Find where the given text appears and provide that cell's center as [x, y] coordinate. 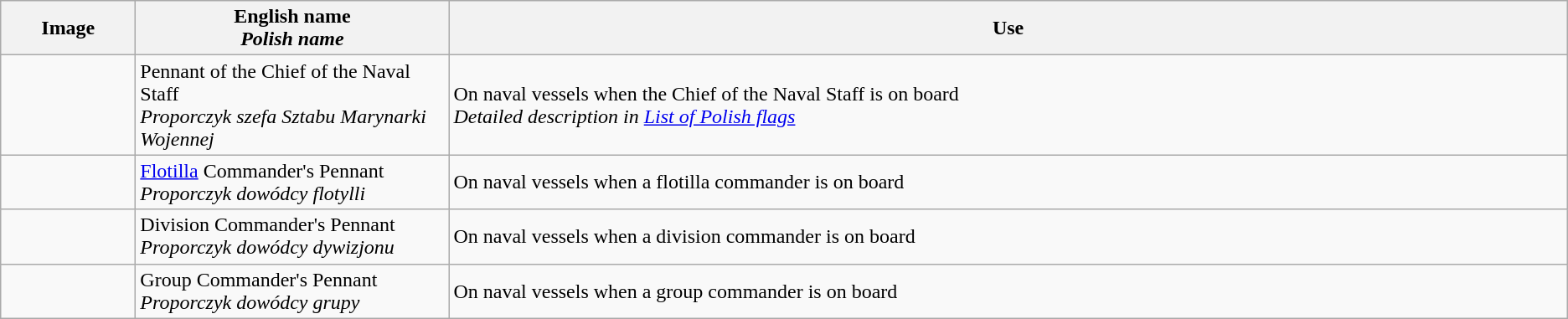
On naval vessels when a flotilla commander is on board [1008, 183]
Pennant of the Chief of the Naval Staff Proporczyk szefa Sztabu Marynarki Wojennej [292, 105]
On naval vessels when the Chief of the Naval Staff is on boardDetailed description in List of Polish flags [1008, 105]
Image [69, 28]
Flotilla Commander's Pennant Proporczyk dowódcy flotylli [292, 183]
On naval vessels when a group commander is on board [1008, 291]
English name Polish name [292, 28]
Use [1008, 28]
Group Commander's Pennant Proporczyk dowódcy grupy [292, 291]
Division Commander's Pennant Proporczyk dowódcy dywizjonu [292, 236]
On naval vessels when a division commander is on board [1008, 236]
